Search for the cell housing the specified text and yield its [X, Y] center coordinate. 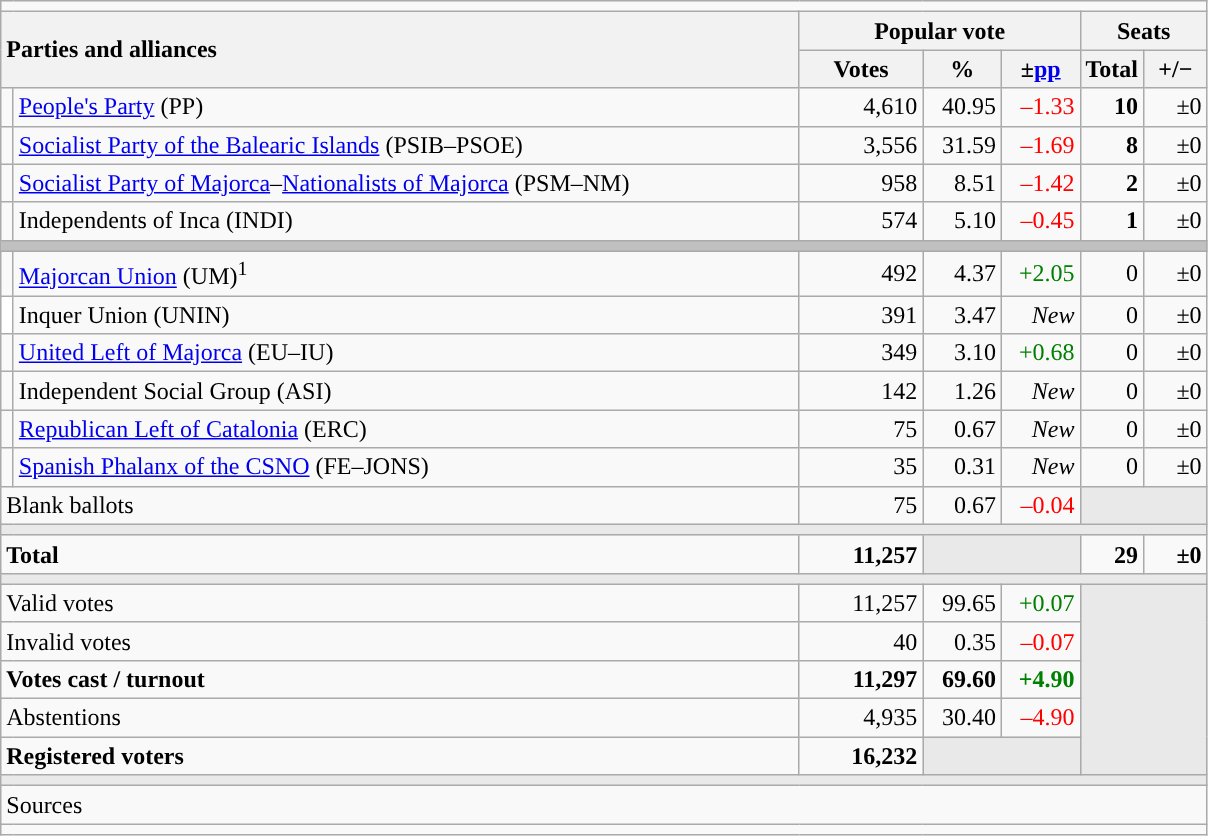
Seats [1144, 31]
Votes [861, 69]
Spanish Phalanx of the CSNO (FE–JONS) [406, 467]
Inquer Union (UNIN) [406, 315]
1 [1112, 221]
±pp [1040, 69]
Invalid votes [400, 641]
349 [861, 353]
Republican Left of Catalonia (ERC) [406, 429]
Parties and alliances [400, 50]
1.26 [962, 391]
29 [1112, 554]
11,297 [861, 679]
142 [861, 391]
Independent Social Group (ASI) [406, 391]
Socialist Party of the Balearic Islands (PSIB–PSOE) [406, 145]
Sources [604, 805]
492 [861, 274]
Blank ballots [400, 505]
3.10 [962, 353]
+/− [1176, 69]
–0.45 [1040, 221]
99.65 [962, 603]
40.95 [962, 107]
Socialist Party of Majorca–Nationalists of Majorca (PSM–NM) [406, 183]
Independents of Inca (INDI) [406, 221]
35 [861, 467]
United Left of Majorca (EU–IU) [406, 353]
+4.90 [1040, 679]
958 [861, 183]
Popular vote [940, 31]
Votes cast / turnout [400, 679]
Abstentions [400, 718]
3.47 [962, 315]
2 [1112, 183]
People's Party (PP) [406, 107]
0.31 [962, 467]
31.59 [962, 145]
4,610 [861, 107]
5.10 [962, 221]
8 [1112, 145]
+2.05 [1040, 274]
% [962, 69]
–1.33 [1040, 107]
Registered voters [400, 756]
+0.07 [1040, 603]
–1.69 [1040, 145]
69.60 [962, 679]
4.37 [962, 274]
4,935 [861, 718]
Valid votes [400, 603]
16,232 [861, 756]
+0.68 [1040, 353]
–0.07 [1040, 641]
30.40 [962, 718]
Majorcan Union (UM)1 [406, 274]
8.51 [962, 183]
3,556 [861, 145]
–1.42 [1040, 183]
574 [861, 221]
0.35 [962, 641]
10 [1112, 107]
40 [861, 641]
391 [861, 315]
–0.04 [1040, 505]
–4.90 [1040, 718]
